Output the (x, y) coordinate of the center of the cell containing the given text.  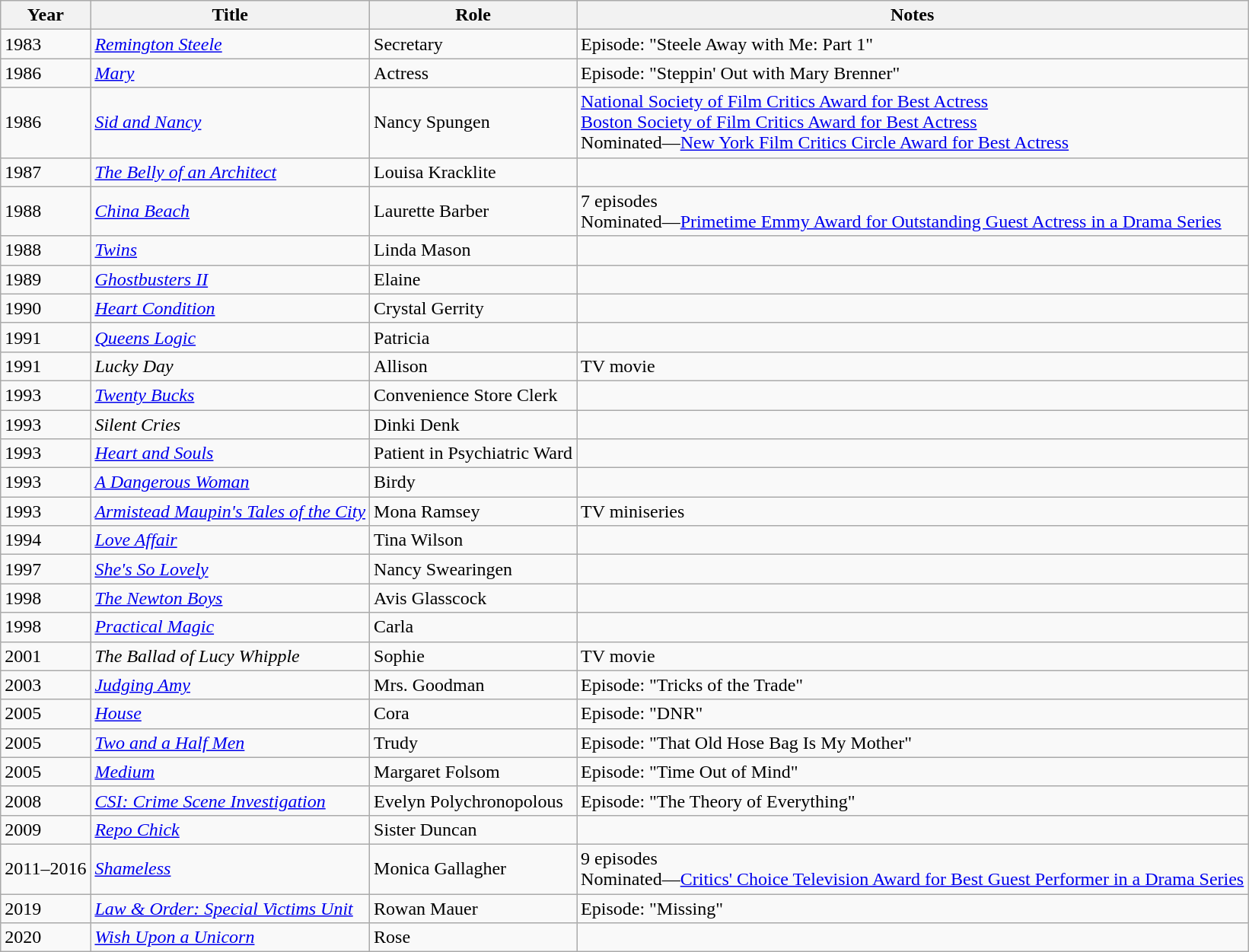
Secretary (473, 44)
Rowan Mauer (473, 908)
Practical Magic (230, 627)
Remington Steele (230, 44)
Love Affair (230, 540)
1989 (46, 279)
Armistead Maupin's Tales of the City (230, 511)
Title (230, 15)
Heart and Souls (230, 454)
Evelyn Polychronopolous (473, 801)
Episode: "Steppin' Out with Mary Brenner" (913, 73)
A Dangerous Woman (230, 482)
Monica Gallagher (473, 869)
Episode: "Tricks of the Trade" (913, 685)
Cora (473, 714)
Convenience Store Clerk (473, 395)
Role (473, 15)
Episode: "Time Out of Mind" (913, 772)
The Newton Boys (230, 598)
Episode: "Missing" (913, 908)
Lucky Day (230, 366)
Margaret Folsom (473, 772)
Twins (230, 250)
The Belly of an Architect (230, 172)
Notes (913, 15)
The Ballad of Lucy Whipple (230, 656)
Elaine (473, 279)
2003 (46, 685)
Patient in Psychiatric Ward (473, 454)
Sister Duncan (473, 829)
1983 (46, 44)
2008 (46, 801)
Wish Upon a Unicorn (230, 938)
Ghostbusters II (230, 279)
7 episodesNominated—Primetime Emmy Award for Outstanding Guest Actress in a Drama Series (913, 212)
9 episodesNominated—Critics' Choice Television Award for Best Guest Performer in a Drama Series (913, 869)
Silent Cries (230, 424)
China Beach (230, 212)
Avis Glasscock (473, 598)
Year (46, 15)
Crystal Gerrity (473, 308)
Law & Order: Special Victims Unit (230, 908)
Mona Ramsey (473, 511)
Trudy (473, 743)
2020 (46, 938)
Linda Mason (473, 250)
Shameless (230, 869)
Medium (230, 772)
Two and a Half Men (230, 743)
Sophie (473, 656)
2009 (46, 829)
Patricia (473, 337)
House (230, 714)
She's So Lovely (230, 569)
Judging Amy (230, 685)
Repo Chick (230, 829)
Actress (473, 73)
1997 (46, 569)
Allison (473, 366)
Episode: "DNR" (913, 714)
CSI: Crime Scene Investigation (230, 801)
Episode: "That Old Hose Bag Is My Mother" (913, 743)
2011–2016 (46, 869)
Laurette Barber (473, 212)
Carla (473, 627)
Louisa Kracklite (473, 172)
1990 (46, 308)
Dinki Denk (473, 424)
Sid and Nancy (230, 123)
TV miniseries (913, 511)
1994 (46, 540)
Mary (230, 73)
Heart Condition (230, 308)
Episode: "The Theory of Everything" (913, 801)
1987 (46, 172)
Birdy (473, 482)
2019 (46, 908)
Rose (473, 938)
Tina Wilson (473, 540)
Mrs. Goodman (473, 685)
Nancy Spungen (473, 123)
Twenty Bucks (230, 395)
Queens Logic (230, 337)
Nancy Swearingen (473, 569)
2001 (46, 656)
Episode: "Steele Away with Me: Part 1" (913, 44)
